Determine the (X, Y) coordinate at the center of the cell enclosing the given text.  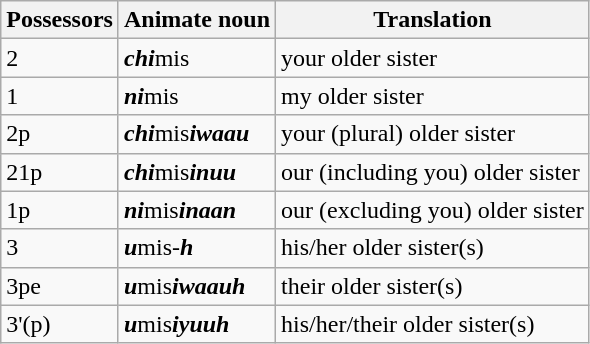
nimisinaan (196, 210)
Animate noun (196, 20)
21p (60, 172)
1p (60, 210)
their older sister(s) (433, 286)
my older sister (433, 96)
chimis (196, 58)
umisiwaauh (196, 286)
2 (60, 58)
Possessors (60, 20)
chimisiwaau (196, 134)
your (plural) older sister (433, 134)
your older sister (433, 58)
3'(p) (60, 324)
1 (60, 96)
2p (60, 134)
3 (60, 248)
Translation (433, 20)
nimis (196, 96)
umis-h (196, 248)
our (including you) older sister (433, 172)
umisiyuuh (196, 324)
his/her/their older sister(s) (433, 324)
his/her older sister(s) (433, 248)
3pe (60, 286)
our (excluding you) older sister (433, 210)
chimisinuu (196, 172)
